For the text-containing cell, return its midpoint in [X, Y] coordinate format. 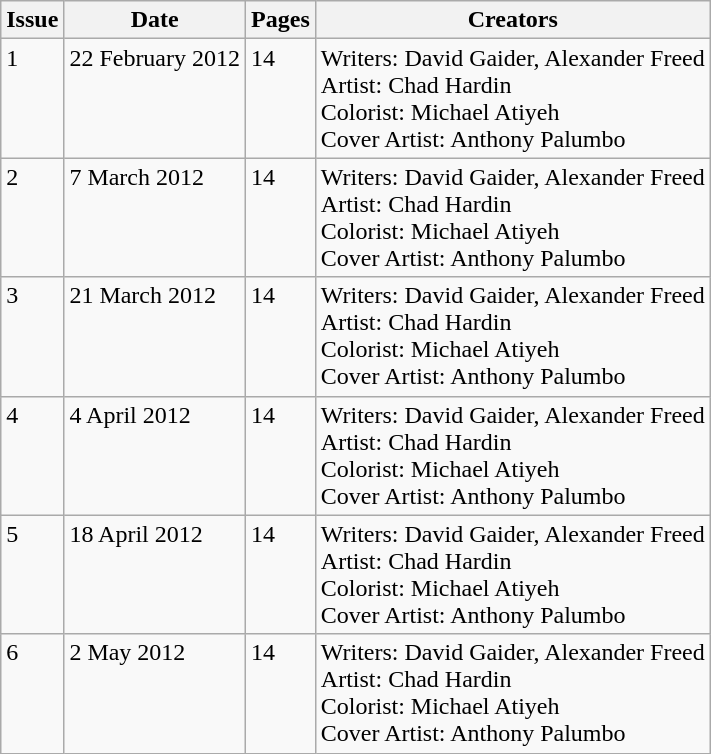
5 [32, 574]
6 [32, 694]
2 May 2012 [155, 694]
21 March 2012 [155, 336]
Issue [32, 20]
4 [32, 456]
4 April 2012 [155, 456]
22 February 2012 [155, 98]
Pages [281, 20]
1 [32, 98]
Creators [512, 20]
18 April 2012 [155, 574]
3 [32, 336]
Date [155, 20]
2 [32, 218]
7 March 2012 [155, 218]
